Output the (x, y) coordinate of the center of the cell containing the given text.  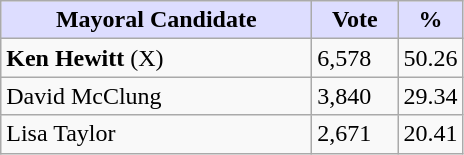
20.41 (430, 134)
29.34 (430, 96)
Lisa Taylor (156, 134)
% (430, 20)
3,840 (355, 96)
50.26 (430, 58)
2,671 (355, 134)
David McClung (156, 96)
6,578 (355, 58)
Vote (355, 20)
Mayoral Candidate (156, 20)
Ken Hewitt (X) (156, 58)
